Locate the cell with the specified text and output its [X, Y] center coordinate. 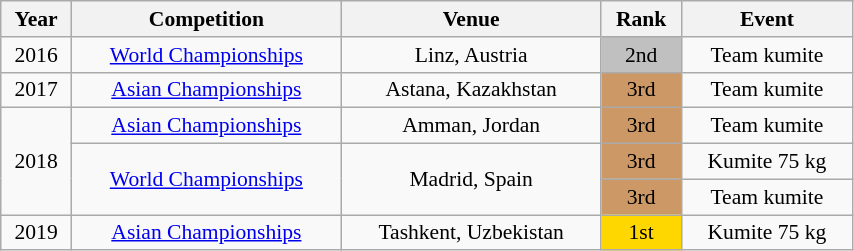
Linz, Austria [471, 55]
2017 [36, 90]
Madrid, Spain [471, 180]
Year [36, 19]
Amman, Jordan [471, 126]
2nd [641, 55]
Event [766, 19]
2019 [36, 233]
Competition [206, 19]
2018 [36, 162]
Rank [641, 19]
Astana, Kazakhstan [471, 90]
1st [641, 233]
Venue [471, 19]
2016 [36, 55]
Tashkent, Uzbekistan [471, 233]
